Determine the [x, y] coordinate at the center of the cell enclosing the given text.  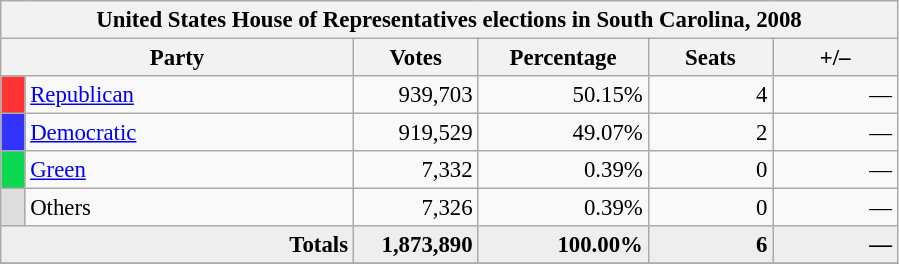
2 [710, 133]
Party [178, 58]
100.00% [563, 245]
939,703 [416, 95]
Republican [189, 95]
Totals [178, 245]
United States House of Representatives elections in South Carolina, 2008 [450, 20]
50.15% [563, 95]
Others [189, 208]
+/– [836, 58]
49.07% [563, 133]
4 [710, 95]
Democratic [189, 133]
Votes [416, 58]
7,326 [416, 208]
6 [710, 245]
Green [189, 170]
Percentage [563, 58]
Seats [710, 58]
1,873,890 [416, 245]
919,529 [416, 133]
7,332 [416, 170]
